Determine the (x, y) coordinate at the center of the cell enclosing the given text.  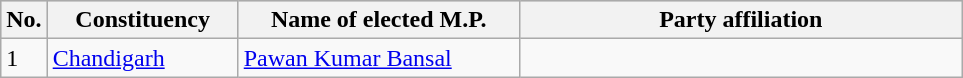
1 (24, 58)
Pawan Kumar Bansal (378, 58)
Party affiliation (740, 20)
No. (24, 20)
Constituency (142, 20)
Chandigarh (142, 58)
Name of elected M.P. (378, 20)
